Output the [x, y] coordinate of the center of the cell containing the given text.  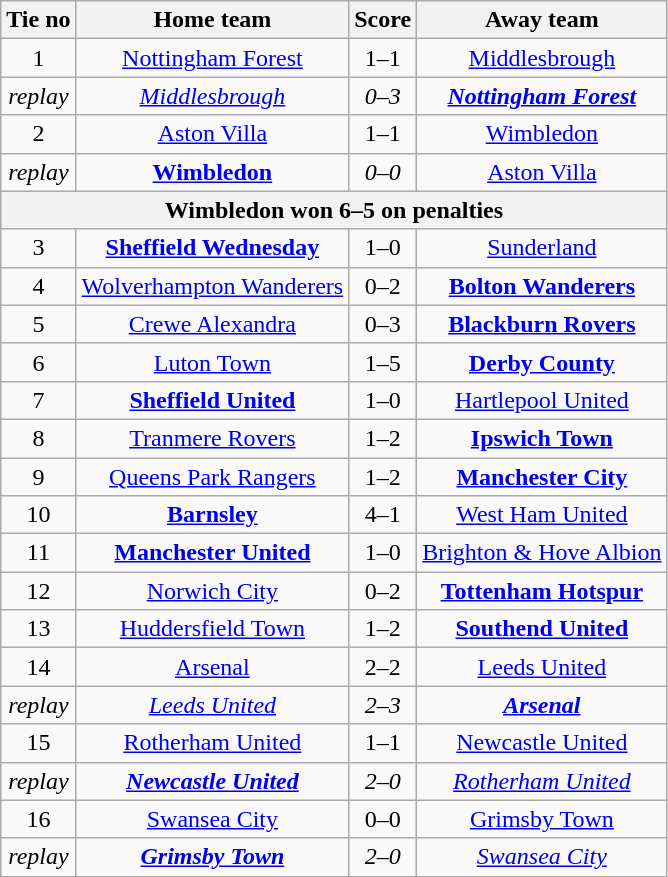
Sunderland [542, 248]
Tottenham Hotspur [542, 591]
5 [38, 324]
6 [38, 362]
14 [38, 667]
Southend United [542, 629]
2 [38, 134]
Sheffield Wednesday [212, 248]
1–5 [383, 362]
Barnsley [212, 515]
15 [38, 743]
Ipswich Town [542, 438]
Brighton & Hove Albion [542, 553]
Tranmere Rovers [212, 438]
Crewe Alexandra [212, 324]
4–1 [383, 515]
10 [38, 515]
Home team [212, 20]
Norwich City [212, 591]
West Ham United [542, 515]
11 [38, 553]
Wimbledon won 6–5 on penalties [334, 210]
Bolton Wanderers [542, 286]
7 [38, 400]
Wolverhampton Wanderers [212, 286]
Hartlepool United [542, 400]
8 [38, 438]
Luton Town [212, 362]
Score [383, 20]
2–2 [383, 667]
1 [38, 58]
13 [38, 629]
Sheffield United [212, 400]
Blackburn Rovers [542, 324]
2–3 [383, 705]
Manchester United [212, 553]
16 [38, 819]
3 [38, 248]
Huddersfield Town [212, 629]
Tie no [38, 20]
Queens Park Rangers [212, 477]
4 [38, 286]
9 [38, 477]
Derby County [542, 362]
Away team [542, 20]
12 [38, 591]
Manchester City [542, 477]
